Identify which cell holds the provided text, then report its (x, y) central coordinate. 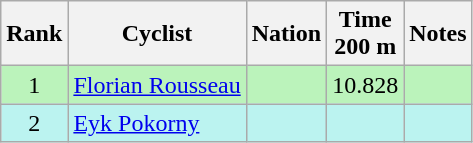
10.828 (366, 85)
Cyclist (157, 34)
1 (34, 85)
Time200 m (366, 34)
2 (34, 123)
Florian Rousseau (157, 85)
Rank (34, 34)
Eyk Pokorny (157, 123)
Notes (438, 34)
Nation (286, 34)
